Scan for the cell matching the given text and deliver its (x, y) coordinate at center. 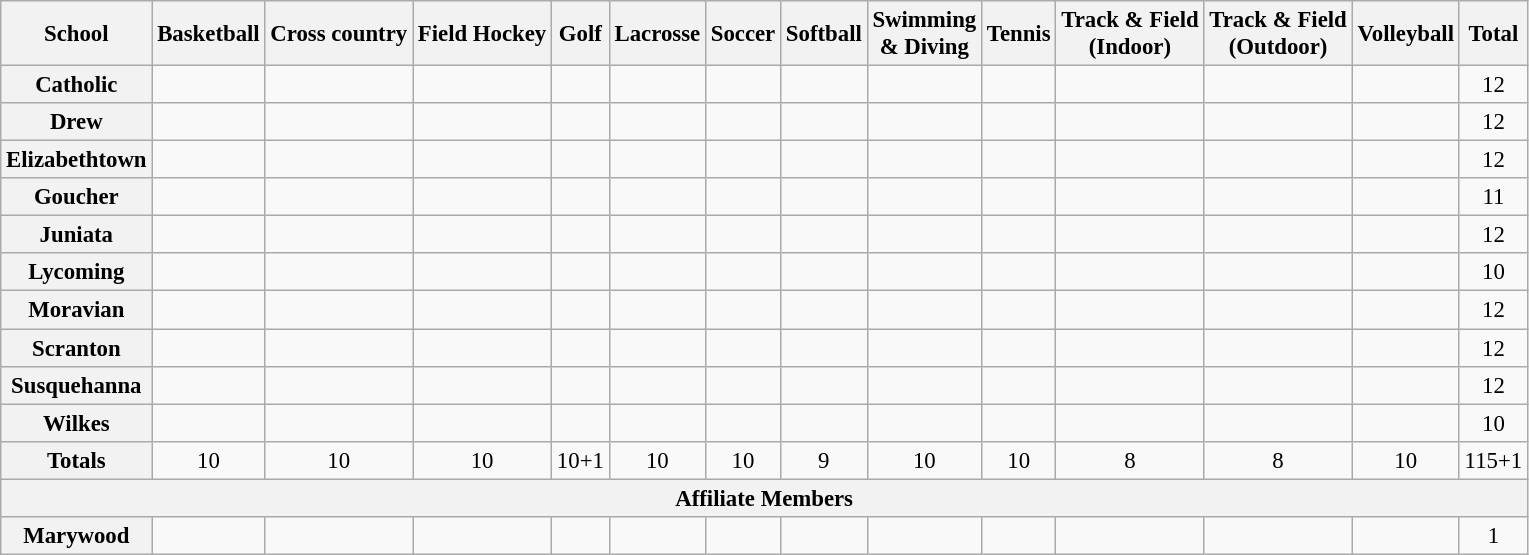
11 (1493, 197)
Swimming& Diving (924, 34)
Juniata (76, 235)
Volleyball (1406, 34)
Lacrosse (657, 34)
Field Hockey (482, 34)
Total (1493, 34)
Susquehanna (76, 385)
9 (824, 460)
Moravian (76, 310)
10+1 (581, 460)
Marywood (76, 536)
Elizabethtown (76, 160)
115+1 (1493, 460)
Cross country (339, 34)
Tennis (1018, 34)
Affiliate Members (764, 498)
Track & Field(Indoor) (1130, 34)
Softball (824, 34)
Drew (76, 122)
Goucher (76, 197)
Basketball (208, 34)
Golf (581, 34)
Soccer (742, 34)
Catholic (76, 85)
Scranton (76, 348)
Totals (76, 460)
Wilkes (76, 423)
Lycoming (76, 273)
1 (1493, 536)
Track & Field(Outdoor) (1278, 34)
School (76, 34)
